Scan for the cell matching the given text and deliver its [x, y] coordinate at center. 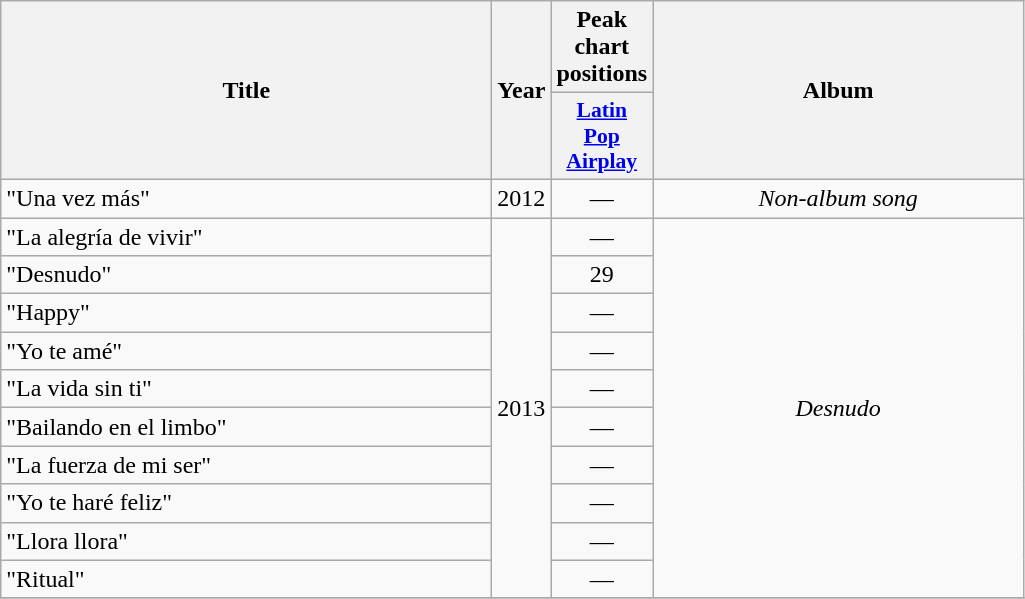
"La fuerza de mi ser" [246, 465]
"Bailando en el limbo" [246, 427]
Title [246, 90]
Desnudo [838, 408]
"Yo te haré feliz" [246, 503]
"Happy" [246, 313]
Year [522, 90]
"Una vez más" [246, 198]
"La alegría de vivir" [246, 237]
"Ritual" [246, 579]
Latin Pop Airplay [602, 136]
2013 [522, 408]
Peak chart positions [602, 47]
Album [838, 90]
"Yo te amé" [246, 351]
29 [602, 275]
"Desnudo" [246, 275]
"Llora llora" [246, 541]
"La vida sin ti" [246, 389]
Non-album song [838, 198]
2012 [522, 198]
